Determine the (X, Y) coordinate at the center of the cell enclosing the given text.  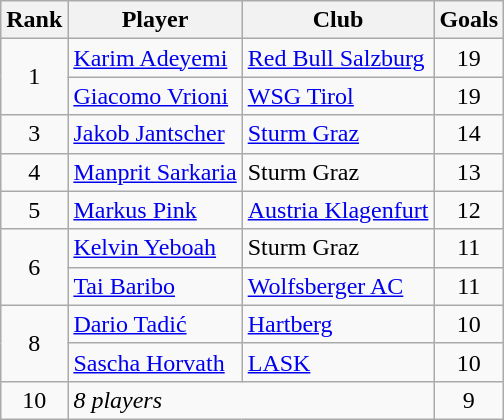
14 (469, 134)
Rank (34, 20)
8 players (251, 400)
Club (338, 20)
Sascha Horvath (155, 362)
8 (34, 343)
Karim Adeyemi (155, 58)
5 (34, 210)
6 (34, 267)
Player (155, 20)
Dario Tadić (155, 324)
Goals (469, 20)
LASK (338, 362)
Hartberg (338, 324)
Tai Baribo (155, 286)
13 (469, 172)
1 (34, 77)
12 (469, 210)
Jakob Jantscher (155, 134)
Manprit Sarkaria (155, 172)
Austria Klagenfurt (338, 210)
3 (34, 134)
WSG Tirol (338, 96)
4 (34, 172)
9 (469, 400)
Markus Pink (155, 210)
Wolfsberger AC (338, 286)
Kelvin Yeboah (155, 248)
Giacomo Vrioni (155, 96)
Red Bull Salzburg (338, 58)
